Scan for the cell matching the given text and deliver its (x, y) coordinate at center. 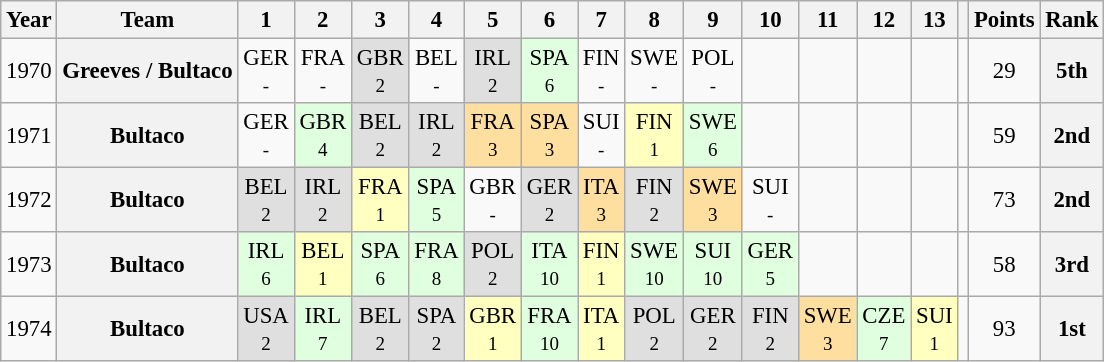
1973 (29, 264)
SPA2 (436, 330)
FRA10 (549, 330)
1971 (29, 136)
3 (380, 20)
IRL6 (266, 264)
12 (884, 20)
1972 (29, 200)
SPA5 (436, 200)
SPA3 (549, 136)
GER5 (770, 264)
Points (1004, 20)
SWE6 (714, 136)
GBR2 (380, 72)
IRL7 (322, 330)
59 (1004, 136)
11 (828, 20)
GBR4 (322, 136)
5th (1072, 72)
73 (1004, 200)
93 (1004, 330)
1970 (29, 72)
SUI10 (714, 264)
FRA1 (380, 200)
FRA8 (436, 264)
USA2 (266, 330)
FRA3 (492, 136)
GBR1 (492, 330)
1st (1072, 330)
10 (770, 20)
13 (934, 20)
FRA- (322, 72)
4 (436, 20)
1974 (29, 330)
ITA10 (549, 264)
29 (1004, 72)
SWE- (654, 72)
6 (549, 20)
Greeves / Bultaco (148, 72)
BEL- (436, 72)
2 (322, 20)
9 (714, 20)
Team (148, 20)
3rd (1072, 264)
CZE7 (884, 330)
Rank (1072, 20)
ITA3 (602, 200)
SWE10 (654, 264)
ITA1 (602, 330)
8 (654, 20)
1 (266, 20)
FIN- (602, 72)
GBR- (492, 200)
BEL1 (322, 264)
SUI1 (934, 330)
5 (492, 20)
7 (602, 20)
58 (1004, 264)
Year (29, 20)
POL- (714, 72)
